Find where the given text appears and provide that cell's center as [x, y] coordinate. 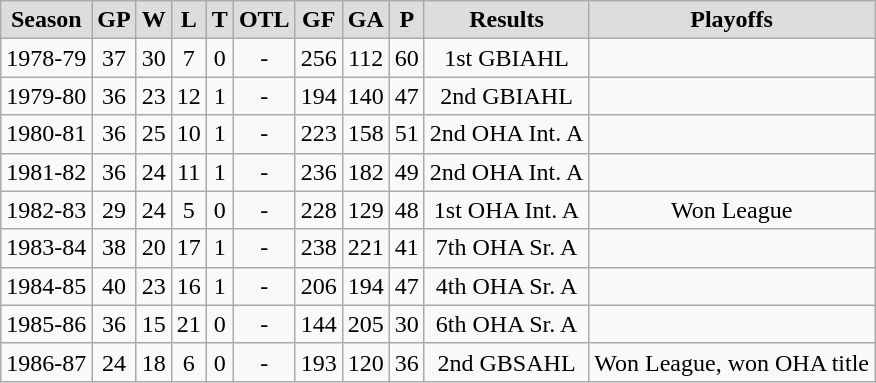
7 [188, 58]
40 [114, 286]
18 [154, 362]
1982-83 [46, 210]
2nd GBSAHL [506, 362]
1st GBIAHL [506, 58]
2nd GBIAHL [506, 96]
Won League [732, 210]
1985-86 [46, 324]
1981-82 [46, 172]
11 [188, 172]
W [154, 20]
256 [318, 58]
GF [318, 20]
38 [114, 248]
Playoffs [732, 20]
6 [188, 362]
112 [366, 58]
20 [154, 248]
1st OHA Int. A [506, 210]
17 [188, 248]
48 [406, 210]
158 [366, 134]
1978-79 [46, 58]
29 [114, 210]
206 [318, 286]
10 [188, 134]
144 [318, 324]
7th OHA Sr. A [506, 248]
221 [366, 248]
16 [188, 286]
5 [188, 210]
GP [114, 20]
6th OHA Sr. A [506, 324]
21 [188, 324]
41 [406, 248]
GA [366, 20]
25 [154, 134]
Results [506, 20]
1979-80 [46, 96]
P [406, 20]
60 [406, 58]
238 [318, 248]
1984-85 [46, 286]
1983-84 [46, 248]
Won League, won OHA title [732, 362]
228 [318, 210]
37 [114, 58]
223 [318, 134]
236 [318, 172]
51 [406, 134]
182 [366, 172]
OTL [264, 20]
1986-87 [46, 362]
4th OHA Sr. A [506, 286]
1980-81 [46, 134]
193 [318, 362]
L [188, 20]
129 [366, 210]
120 [366, 362]
49 [406, 172]
T [220, 20]
140 [366, 96]
15 [154, 324]
12 [188, 96]
Season [46, 20]
205 [366, 324]
